Pinpoint the cell where the given text exists, returning its [x, y] midpoint coordinate. 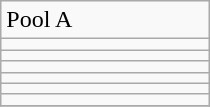
Pool A [105, 20]
